Capture the cell that displays the provided text and extract its [X, Y] central coordinate. 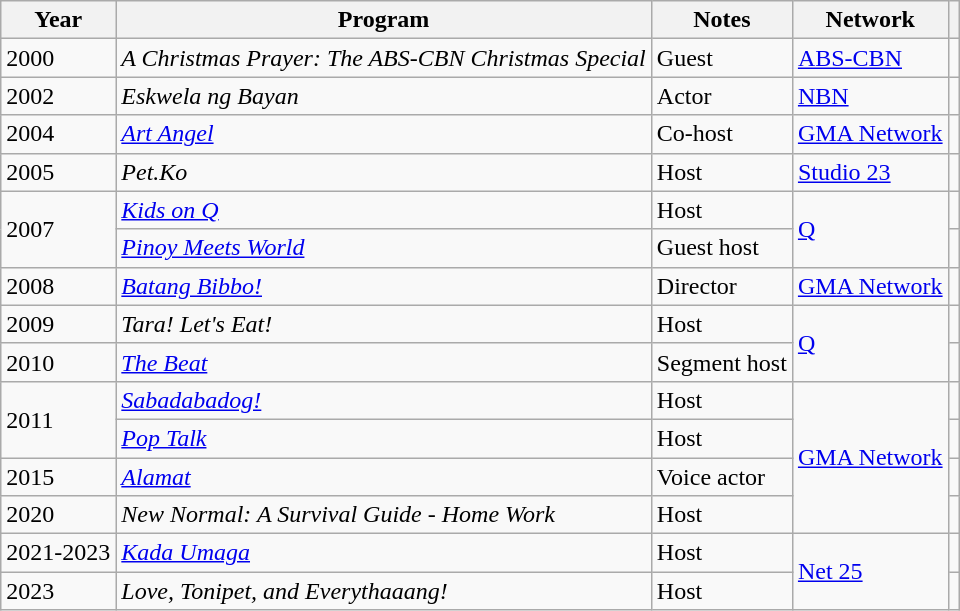
2023 [58, 591]
Batang Bibbo! [384, 286]
Network [870, 20]
Net 25 [870, 572]
Love, Tonipet, and Everythaaang! [384, 591]
Year [58, 20]
Notes [722, 20]
A Christmas Prayer: The ABS-CBN Christmas Special [384, 58]
New Normal: A Survival Guide - Home Work [384, 515]
Art Angel [384, 134]
Co-host [722, 134]
2021-2023 [58, 553]
Guest host [722, 248]
Eskwela ng Bayan [384, 96]
2011 [58, 419]
The Beat [384, 362]
Pinoy Meets World [384, 248]
2005 [58, 172]
Voice actor [722, 477]
2015 [58, 477]
Studio 23 [870, 172]
Kids on Q [384, 210]
Pop Talk [384, 438]
NBN [870, 96]
Program [384, 20]
Tara! Let's Eat! [384, 324]
Kada Umaga [384, 553]
2007 [58, 229]
Segment host [722, 362]
Guest [722, 58]
2020 [58, 515]
Director [722, 286]
2000 [58, 58]
2009 [58, 324]
2010 [58, 362]
2004 [58, 134]
2008 [58, 286]
Pet.Ko [384, 172]
Alamat [384, 477]
Sabadabadog! [384, 400]
ABS-CBN [870, 58]
Actor [722, 96]
2002 [58, 96]
